Find where the given text appears and provide that cell's center as [x, y] coordinate. 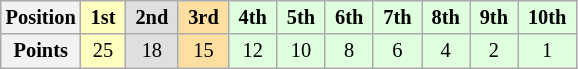
8 [349, 51]
5th [301, 17]
7th [397, 17]
4 [446, 51]
9th [494, 17]
Points [41, 51]
15 [203, 51]
12 [253, 51]
1st [104, 17]
25 [104, 51]
3rd [203, 17]
4th [253, 17]
6 [397, 51]
18 [152, 51]
10th [547, 17]
10 [301, 51]
6th [349, 17]
2 [494, 51]
2nd [152, 17]
1 [547, 51]
8th [446, 17]
Position [41, 17]
